Scan for the cell matching the given text and deliver its (x, y) coordinate at center. 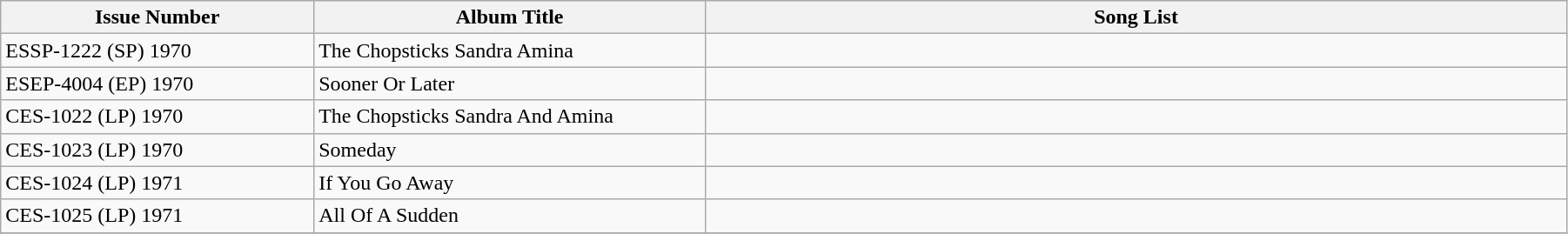
Issue Number (157, 17)
ESEP-4004 (EP) 1970 (157, 84)
CES-1023 (LP) 1970 (157, 150)
The Chopsticks Sandra Amina (510, 50)
The Chopsticks Sandra And Amina (510, 117)
ESSP-1222 (SP) 1970 (157, 50)
If You Go Away (510, 183)
CES-1024 (LP) 1971 (157, 183)
Sooner Or Later (510, 84)
Song List (1136, 17)
Someday (510, 150)
Album Title (510, 17)
CES-1022 (LP) 1970 (157, 117)
CES-1025 (LP) 1971 (157, 216)
All Of A Sudden (510, 216)
